Output the [x, y] coordinate of the center of the cell containing the given text.  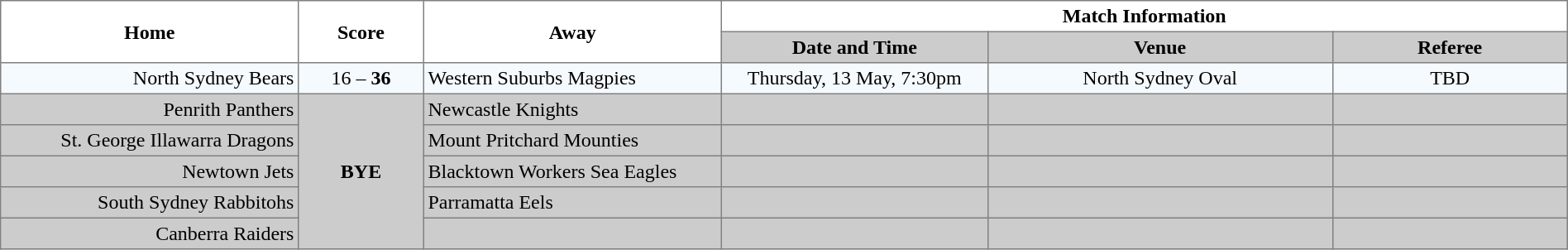
Match Information [1145, 17]
Mount Pritchard Mounties [572, 141]
Newcastle Knights [572, 109]
Away [572, 31]
Venue [1159, 47]
Penrith Panthers [150, 109]
Western Suburbs Magpies [572, 79]
Date and Time [854, 47]
Score [361, 31]
Home [150, 31]
Newtown Jets [150, 171]
Thursday, 13 May, 7:30pm [854, 79]
Blacktown Workers Sea Eagles [572, 171]
North Sydney Bears [150, 79]
Parramatta Eels [572, 203]
South Sydney Rabbitohs [150, 203]
TBD [1450, 79]
North Sydney Oval [1159, 79]
Canberra Raiders [150, 233]
Referee [1450, 47]
St. George Illawarra Dragons [150, 141]
BYE [361, 171]
16 – 36 [361, 79]
